For the text-containing cell, return its midpoint in [x, y] coordinate format. 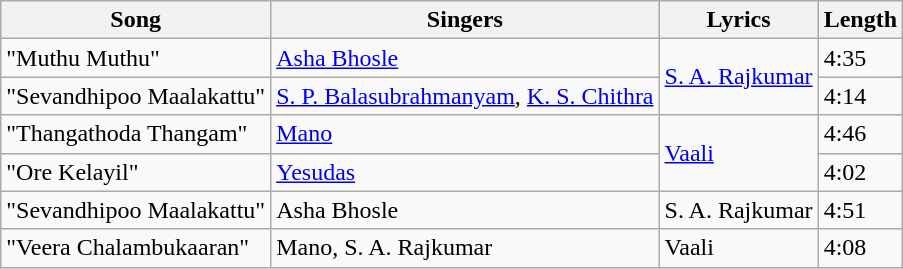
"Thangathoda Thangam" [136, 134]
Lyrics [738, 20]
4:46 [860, 134]
"Veera Chalambukaaran" [136, 248]
Mano [465, 134]
"Ore Kelayil" [136, 172]
Song [136, 20]
S. P. Balasubrahmanyam, K. S. Chithra [465, 96]
"Muthu Muthu" [136, 58]
4:51 [860, 210]
4:02 [860, 172]
Yesudas [465, 172]
4:08 [860, 248]
4:14 [860, 96]
Mano, S. A. Rajkumar [465, 248]
Length [860, 20]
4:35 [860, 58]
Singers [465, 20]
